From the cell containing the given text, extract its center point as (x, y) coordinate. 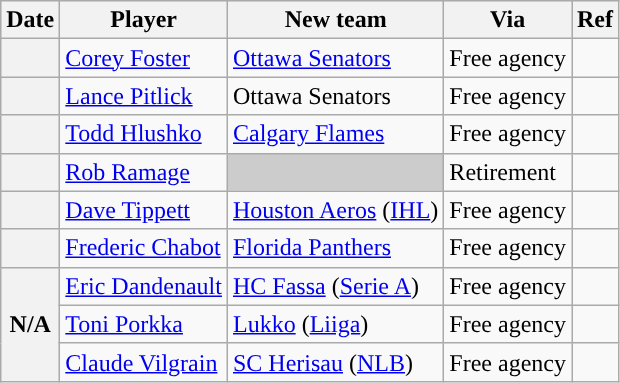
Houston Aeros (IHL) (335, 210)
Rob Ramage (144, 172)
Corey Foster (144, 58)
Ref (596, 20)
Lance Pitlick (144, 96)
N/A (30, 324)
Frederic Chabot (144, 248)
Player (144, 20)
Lukko (Liiga) (335, 324)
Eric Dandenault (144, 286)
New team (335, 20)
Calgary Flames (335, 134)
Retirement (508, 172)
Todd Hlushko (144, 134)
Dave Tippett (144, 210)
Florida Panthers (335, 248)
Toni Porkka (144, 324)
Date (30, 20)
SC Herisau (NLB) (335, 362)
Via (508, 20)
HC Fassa (Serie A) (335, 286)
Claude Vilgrain (144, 362)
